Search for the cell housing the specified text and yield its [x, y] center coordinate. 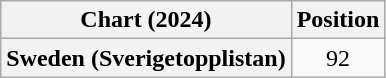
Chart (2024) [146, 20]
Sweden (Sverigetopplistan) [146, 58]
92 [338, 58]
Position [338, 20]
